Determine the (X, Y) coordinate at the center of the cell enclosing the given text.  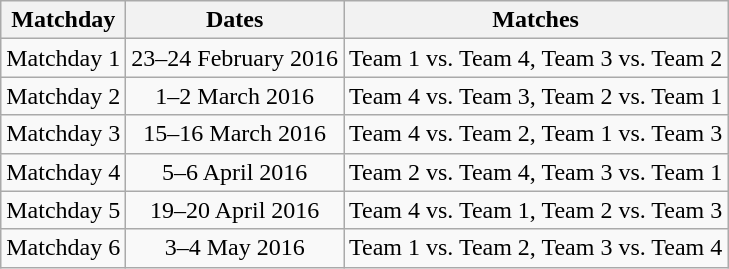
Matchday 3 (64, 134)
Dates (235, 20)
5–6 April 2016 (235, 172)
Team 1 vs. Team 4, Team 3 vs. Team 2 (536, 58)
Team 4 vs. Team 1, Team 2 vs. Team 3 (536, 210)
Matchday 5 (64, 210)
23–24 February 2016 (235, 58)
Matchday 4 (64, 172)
Team 4 vs. Team 2, Team 1 vs. Team 3 (536, 134)
19–20 April 2016 (235, 210)
Matchday (64, 20)
Team 4 vs. Team 3, Team 2 vs. Team 1 (536, 96)
Team 2 vs. Team 4, Team 3 vs. Team 1 (536, 172)
Matches (536, 20)
3–4 May 2016 (235, 248)
Team 1 vs. Team 2, Team 3 vs. Team 4 (536, 248)
Matchday 1 (64, 58)
1–2 March 2016 (235, 96)
Matchday 2 (64, 96)
15–16 March 2016 (235, 134)
Matchday 6 (64, 248)
